Identify which cell holds the provided text, then report its [x, y] central coordinate. 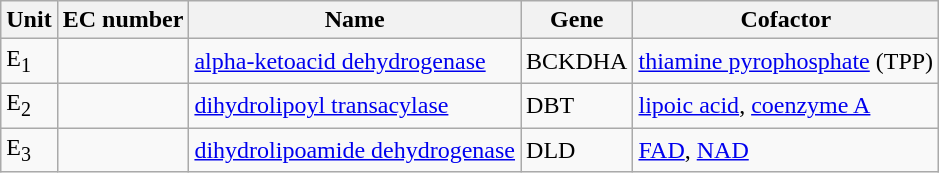
E3 [29, 150]
Gene [577, 20]
alpha-ketoacid dehydrogenase [355, 61]
E1 [29, 61]
Cofactor [786, 20]
DBT [577, 105]
lipoic acid, coenzyme A [786, 105]
E2 [29, 105]
thiamine pyrophosphate (TPP) [786, 61]
EC number [123, 20]
Unit [29, 20]
DLD [577, 150]
Name [355, 20]
dihydrolipoyl transacylase [355, 105]
FAD, NAD [786, 150]
BCKDHA [577, 61]
dihydrolipoamide dehydrogenase [355, 150]
